Return the (X, Y) coordinate for the center point of the cell that contains the specified text.  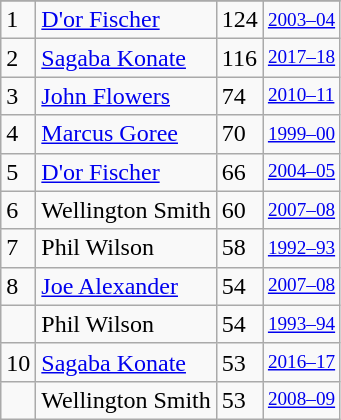
1999–00 (301, 134)
2008–09 (301, 400)
1993–94 (301, 324)
58 (240, 248)
John Flowers (126, 96)
70 (240, 134)
4 (18, 134)
Joe Alexander (126, 286)
124 (240, 20)
116 (240, 58)
2017–18 (301, 58)
2004–05 (301, 172)
2003–04 (301, 20)
1992–93 (301, 248)
8 (18, 286)
74 (240, 96)
2016–17 (301, 362)
10 (18, 362)
6 (18, 210)
60 (240, 210)
7 (18, 248)
3 (18, 96)
1 (18, 20)
2 (18, 58)
Marcus Goree (126, 134)
66 (240, 172)
5 (18, 172)
2010–11 (301, 96)
